Locate the cell with the specified text and output its [X, Y] center coordinate. 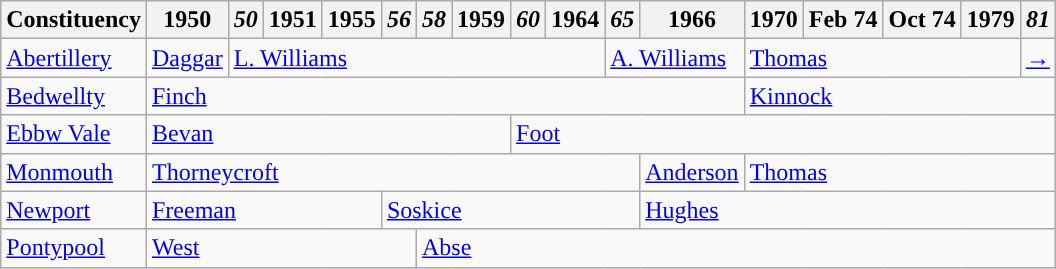
Feb 74 [843, 20]
60 [528, 20]
56 [398, 20]
Thorneycroft [392, 172]
1964 [576, 20]
Finch [445, 96]
Foot [784, 134]
Hughes [848, 210]
1951 [292, 20]
Abse [736, 248]
Ebbw Vale [74, 134]
1979 [990, 20]
1966 [692, 20]
West [281, 248]
Abertillery [74, 58]
Freeman [264, 210]
Daggar [187, 58]
65 [622, 20]
Oct 74 [922, 20]
1950 [187, 20]
Bedwellty [74, 96]
→ [1038, 58]
1955 [352, 20]
Kinnock [900, 96]
Newport [74, 210]
58 [434, 20]
Bevan [328, 134]
Monmouth [74, 172]
A. Williams [674, 58]
1959 [482, 20]
50 [246, 20]
81 [1038, 20]
1970 [774, 20]
Anderson [692, 172]
L. Williams [416, 58]
Soskice [510, 210]
Constituency [74, 20]
Pontypool [74, 248]
